Locate the cell with the specified text and output its (X, Y) center coordinate. 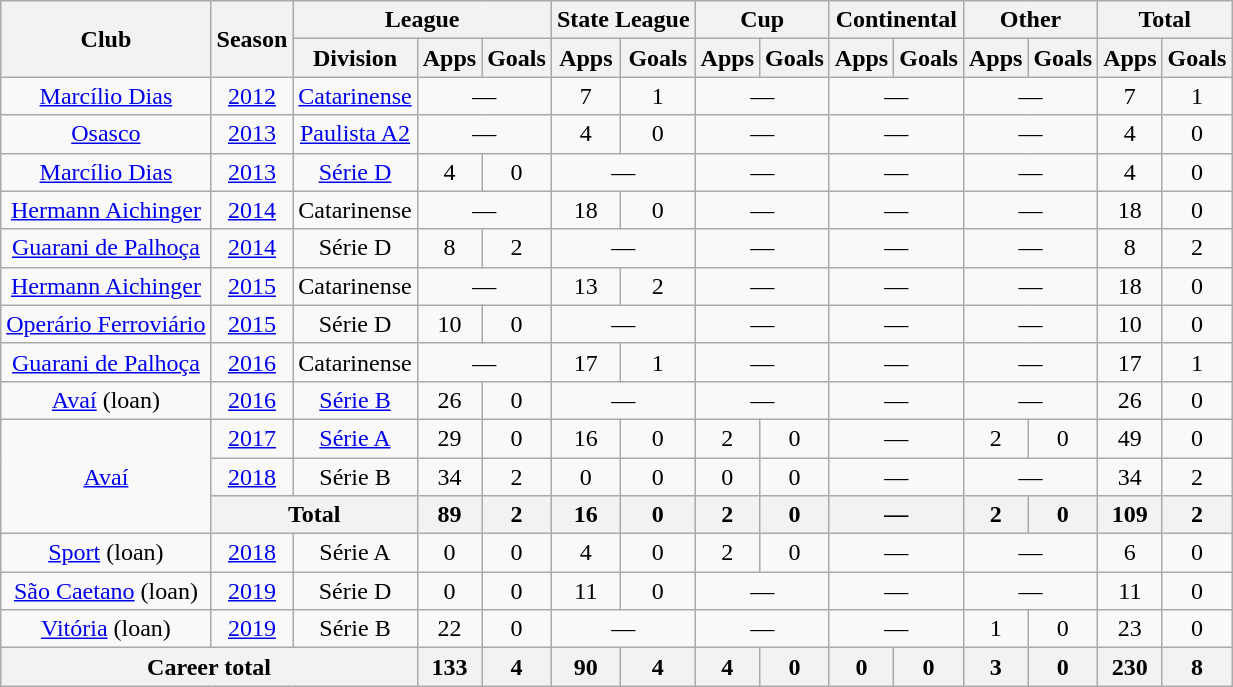
89 (449, 515)
League (422, 20)
Cup (762, 20)
Operário Ferroviário (106, 324)
49 (1130, 438)
Other (1030, 20)
2012 (252, 96)
23 (1130, 629)
Avaí (106, 476)
Sport (loan) (106, 553)
Osasco (106, 134)
3 (995, 667)
Avaí (loan) (106, 400)
13 (586, 286)
Career total (209, 667)
2017 (252, 438)
Paulista A2 (355, 134)
Club (106, 39)
29 (449, 438)
109 (1130, 515)
Season (252, 39)
State League (623, 20)
22 (449, 629)
Vitória (loan) (106, 629)
133 (449, 667)
6 (1130, 553)
São Caetano (loan) (106, 591)
90 (586, 667)
Continental (896, 20)
Division (355, 58)
230 (1130, 667)
